Return the [X, Y] coordinate for the center point of the cell that contains the specified text.  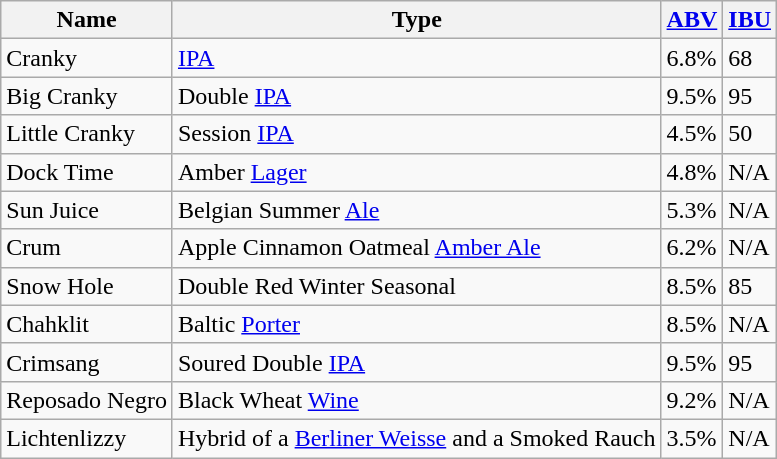
Amber Lager [416, 172]
4.8% [692, 172]
68 [750, 58]
4.5% [692, 134]
ABV [692, 20]
9.2% [692, 400]
Crum [87, 248]
IBU [750, 20]
Black Wheat Wine [416, 400]
Baltic Porter [416, 324]
Snow Hole [87, 286]
Double IPA [416, 96]
Sun Juice [87, 210]
5.3% [692, 210]
Little Cranky [87, 134]
Type [416, 20]
6.8% [692, 58]
Big Cranky [87, 96]
Cranky [87, 58]
Double Red Winter Seasonal [416, 286]
85 [750, 286]
Crimsang [87, 362]
Dock Time [87, 172]
Lichtenlizzy [87, 438]
IPA [416, 58]
Name [87, 20]
50 [750, 134]
Apple Cinnamon Oatmeal Amber Ale [416, 248]
Belgian Summer Ale [416, 210]
Reposado Negro [87, 400]
Session IPA [416, 134]
Soured Double IPA [416, 362]
Hybrid of a Berliner Weisse and a Smoked Rauch [416, 438]
3.5% [692, 438]
Chahklit [87, 324]
6.2% [692, 248]
